Locate the cell with the specified text and output its (x, y) center coordinate. 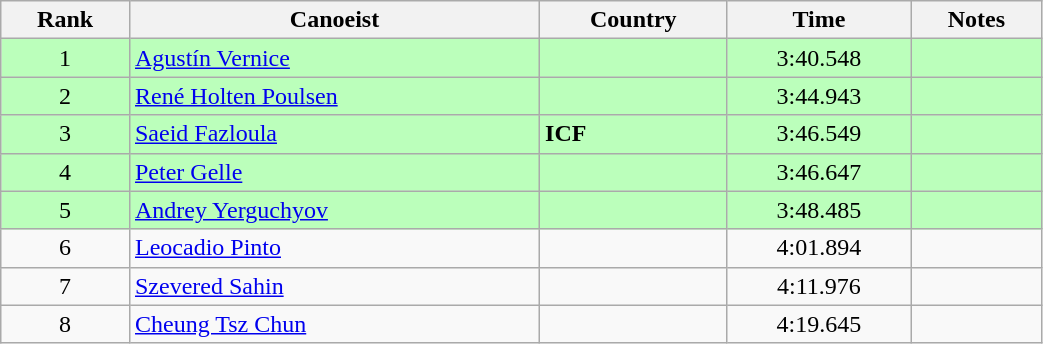
Canoeist (334, 20)
4:11.976 (819, 286)
Szevered Sahin (334, 286)
7 (66, 286)
Peter Gelle (334, 172)
Leocadio Pinto (334, 248)
4:19.645 (819, 324)
4 (66, 172)
6 (66, 248)
3:48.485 (819, 210)
3:44.943 (819, 96)
ICF (634, 134)
3:46.647 (819, 172)
Agustín Vernice (334, 58)
8 (66, 324)
René Holten Poulsen (334, 96)
Saeid Fazloula (334, 134)
Andrey Yerguchyov (334, 210)
Time (819, 20)
3:46.549 (819, 134)
2 (66, 96)
5 (66, 210)
Country (634, 20)
4:01.894 (819, 248)
1 (66, 58)
Notes (976, 20)
Cheung Tsz Chun (334, 324)
3:40.548 (819, 58)
Rank (66, 20)
3 (66, 134)
